Scan for the cell matching the given text and deliver its [x, y] coordinate at center. 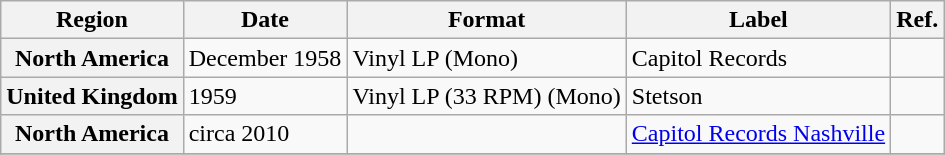
Vinyl LP (Mono) [486, 58]
United Kingdom [92, 96]
Date [265, 20]
December 1958 [265, 58]
Region [92, 20]
Stetson [758, 96]
Capitol Records Nashville [758, 134]
Ref. [918, 20]
Capitol Records [758, 58]
circa 2010 [265, 134]
Format [486, 20]
1959 [265, 96]
Label [758, 20]
Vinyl LP (33 RPM) (Mono) [486, 96]
